Determine the [X, Y] coordinate at the center of the cell enclosing the given text.  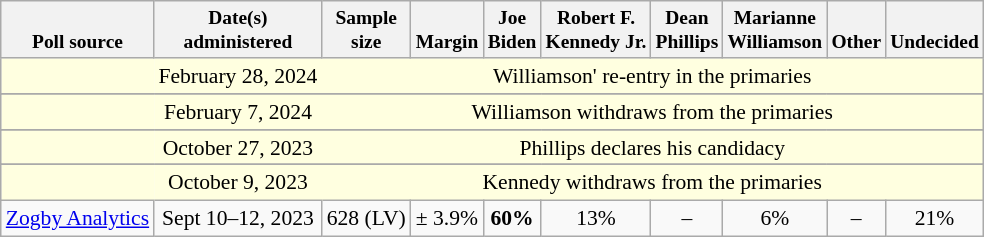
Other [856, 30]
60% [512, 219]
JoeBiden [512, 30]
Robert F.Kennedy Jr. [596, 30]
Zogby Analytics [78, 219]
MarianneWilliamson [775, 30]
October 9, 2023 [238, 183]
Phillips declares his candidacy [653, 148]
Undecided [935, 30]
Kennedy withdraws from the primaries [653, 183]
± 3.9% [447, 219]
21% [935, 219]
628 (LV) [366, 219]
February 28, 2024 [238, 76]
October 27, 2023 [238, 148]
February 7, 2024 [238, 112]
6% [775, 219]
Williamson withdraws from the primaries [653, 112]
Williamson' re-entry in the primaries [653, 76]
Sept 10–12, 2023 [238, 219]
Samplesize [366, 30]
Date(s)administered [238, 30]
DeanPhillips [687, 30]
Poll source [78, 30]
13% [596, 219]
Margin [447, 30]
